Capture the cell that displays the provided text and extract its (X, Y) central coordinate. 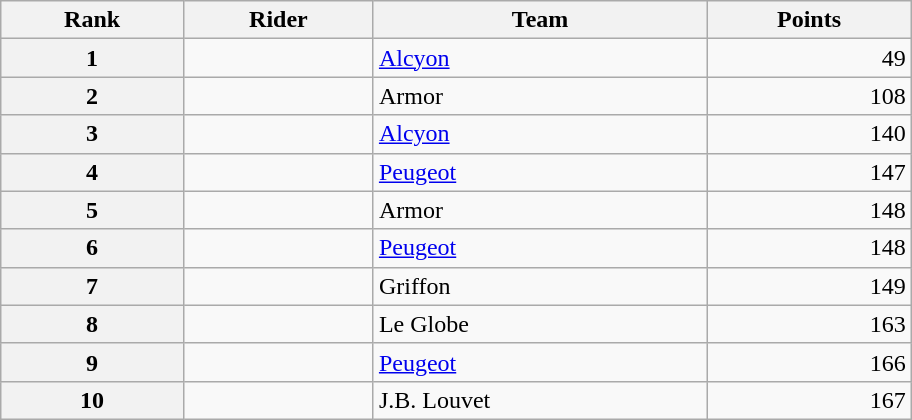
6 (92, 248)
2 (92, 96)
3 (92, 134)
10 (92, 400)
9 (92, 362)
5 (92, 210)
1 (92, 58)
167 (810, 400)
163 (810, 324)
Griffon (540, 286)
49 (810, 58)
Points (810, 20)
7 (92, 286)
Rank (92, 20)
140 (810, 134)
4 (92, 172)
108 (810, 96)
147 (810, 172)
166 (810, 362)
149 (810, 286)
Team (540, 20)
J.B. Louvet (540, 400)
Le Globe (540, 324)
Rider (278, 20)
8 (92, 324)
